Extract the [x, y] coordinate from the center of the cell holding the provided text.  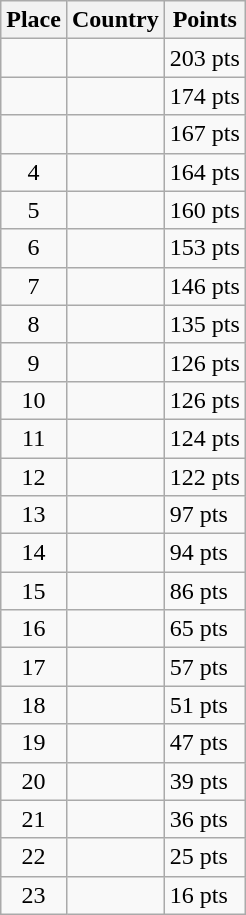
18 [34, 705]
25 pts [204, 857]
9 [34, 362]
39 pts [204, 781]
17 [34, 667]
7 [34, 286]
10 [34, 400]
94 pts [204, 553]
97 pts [204, 515]
164 pts [204, 172]
8 [34, 324]
167 pts [204, 134]
135 pts [204, 324]
16 [34, 629]
23 [34, 895]
146 pts [204, 286]
6 [34, 248]
11 [34, 438]
124 pts [204, 438]
14 [34, 553]
20 [34, 781]
122 pts [204, 477]
65 pts [204, 629]
Points [204, 20]
203 pts [204, 58]
5 [34, 210]
21 [34, 819]
Place [34, 20]
19 [34, 743]
15 [34, 591]
174 pts [204, 96]
57 pts [204, 667]
Country [115, 20]
86 pts [204, 591]
16 pts [204, 895]
47 pts [204, 743]
13 [34, 515]
160 pts [204, 210]
22 [34, 857]
36 pts [204, 819]
51 pts [204, 705]
4 [34, 172]
12 [34, 477]
153 pts [204, 248]
